Output the (X, Y) coordinate of the center of the cell containing the given text.  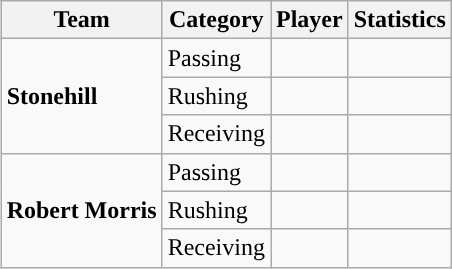
Player (309, 20)
Stonehill (82, 96)
Category (216, 20)
Statistics (400, 20)
Robert Morris (82, 210)
Team (82, 20)
